Return (x, y) of the center of cell containing provided text 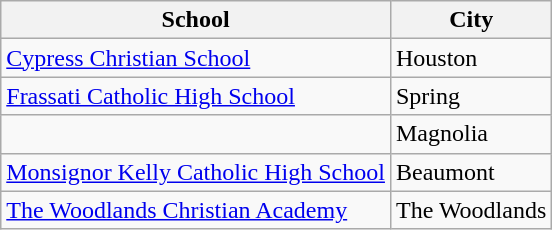
City (470, 20)
School (196, 20)
Cypress Christian School (196, 58)
Houston (470, 58)
Magnolia (470, 134)
The Woodlands Christian Academy (196, 210)
Frassati Catholic High School (196, 96)
Monsignor Kelly Catholic High School (196, 172)
Spring (470, 96)
Beaumont (470, 172)
The Woodlands (470, 210)
